Search for the cell housing the specified text and yield its [x, y] center coordinate. 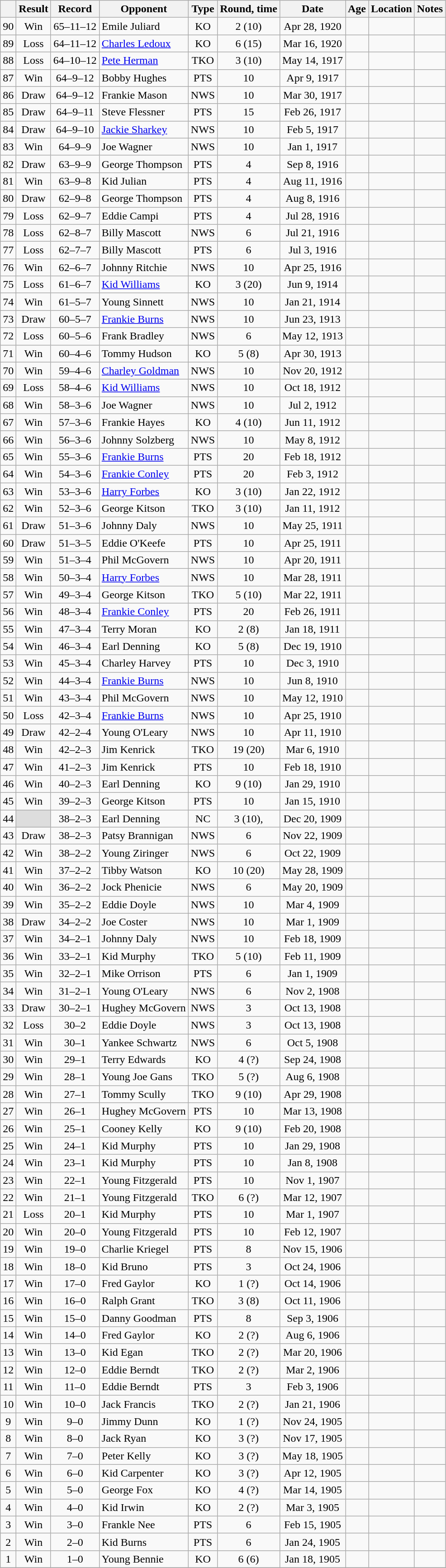
42 [8, 853]
Feb 18, 1912 [312, 457]
3 (20) [249, 285]
25 [8, 1146]
Mar 1, 1909 [312, 922]
52–3–6 [75, 509]
Record [75, 9]
83 [8, 147]
60–4–6 [75, 353]
Feb 18, 1910 [312, 767]
8–0 [75, 1439]
73 [8, 319]
47–3–4 [75, 629]
Feb 11, 1909 [312, 956]
49–3–4 [75, 595]
51 [8, 698]
Jan 8, 1908 [312, 1163]
Kid Burns [144, 1542]
Nov 17, 1905 [312, 1439]
49 [8, 732]
35 [8, 973]
Jan 1, 1909 [312, 973]
41 [8, 870]
62–8–7 [75, 233]
64–11–12 [75, 43]
Mike Orrison [144, 973]
86 [8, 95]
Feb 20, 1908 [312, 1129]
NC [203, 819]
63 [8, 491]
May 8, 1912 [312, 439]
Jun 23, 1913 [312, 319]
Aug 6, 1908 [312, 1077]
Nov 1, 1907 [312, 1180]
62–9–8 [75, 198]
57 [8, 595]
2 [8, 1542]
Johnny Ritchie [144, 267]
48–3–4 [75, 612]
55–3–6 [75, 457]
Jan 21, 1906 [312, 1404]
43–3–4 [75, 698]
57–3–6 [75, 422]
Age [357, 9]
Mar 1, 1907 [312, 1215]
32 [8, 1025]
Mar 30, 1917 [312, 95]
Feb 18, 1909 [312, 939]
42–2–3 [75, 749]
76 [8, 267]
46 [8, 784]
87 [8, 78]
19–0 [75, 1249]
59 [8, 560]
Apr 12, 1905 [312, 1473]
Apr 30, 1913 [312, 353]
54–3–6 [75, 474]
37–2–2 [75, 870]
Jan 18, 1905 [312, 1559]
Joe Coster [144, 922]
3 (8) [249, 1301]
58 [8, 577]
18–0 [75, 1266]
Date [312, 9]
40–2–3 [75, 784]
Jackie Sharkey [144, 129]
Mar 16, 1920 [312, 43]
22 [8, 1197]
9–0 [75, 1421]
Feb 3, 1912 [312, 474]
71 [8, 353]
62 [8, 509]
Apr 11, 1910 [312, 732]
61 [8, 526]
84 [8, 129]
3–0 [75, 1525]
64–9–10 [75, 129]
Mar 2, 1906 [312, 1370]
10 (20) [249, 870]
Jan 18, 1911 [312, 629]
Apr 28, 1920 [312, 26]
Nov 15, 1906 [312, 1249]
7–0 [75, 1456]
May 25, 1911 [312, 526]
Jack Ryan [144, 1439]
May 28, 1909 [312, 870]
18 [8, 1266]
Kid Egan [144, 1353]
53–3–6 [75, 491]
May 18, 1905 [312, 1456]
80 [8, 198]
Apr 25, 1911 [312, 543]
Oct 11, 1906 [312, 1301]
Feb 12, 1907 [312, 1232]
15–0 [75, 1318]
Yankee Schwartz [144, 1042]
64–10–12 [75, 61]
50–3–4 [75, 577]
Feb 26, 1911 [312, 612]
Jul 3, 1916 [312, 250]
Tommy Hudson [144, 353]
Round, time [249, 9]
25–1 [75, 1129]
30 [8, 1060]
Danny Goodman [144, 1318]
19 [8, 1249]
88 [8, 61]
65–11–12 [75, 26]
Frankie Mason [144, 95]
68 [8, 405]
4–0 [75, 1507]
Mar 4, 1909 [312, 905]
44–3–4 [75, 681]
29–1 [75, 1060]
79 [8, 216]
9 [8, 1421]
34 [8, 991]
29 [8, 1077]
Mar 28, 1911 [312, 577]
20–1 [75, 1215]
Young Ziringer [144, 853]
2–0 [75, 1542]
Jack Francis [144, 1404]
56 [8, 612]
Ralph Grant [144, 1301]
75 [8, 285]
Jan 29, 1910 [312, 784]
23–1 [75, 1163]
85 [8, 112]
Type [203, 9]
Mar 13, 1908 [312, 1111]
Nov 20, 1912 [312, 371]
30–2 [75, 1025]
55 [8, 629]
10–0 [75, 1404]
May 14, 1917 [312, 61]
7 [8, 1456]
Peter Kelly [144, 1456]
36–2–2 [75, 887]
51–3–6 [75, 526]
45–3–4 [75, 663]
Sep 24, 1908 [312, 1060]
5–0 [75, 1490]
Jan 15, 1910 [312, 801]
Eddie Campi [144, 216]
Steve Flessner [144, 112]
41–2–3 [75, 767]
64 [8, 474]
Emile Juliard [144, 26]
12–0 [75, 1370]
54 [8, 646]
78 [8, 233]
Kid Carpenter [144, 1473]
Bobby Hughes [144, 78]
30–1 [75, 1042]
1 [8, 1559]
Frank Bradley [144, 336]
65 [8, 457]
Kid Bruno [144, 1266]
13–0 [75, 1353]
Tommy Scully [144, 1094]
63–9–8 [75, 181]
21–1 [75, 1197]
26–1 [75, 1111]
24 [8, 1163]
31–2–1 [75, 991]
64–9–9 [75, 147]
Location [392, 9]
28 [8, 1094]
16 [8, 1301]
Mar 3, 1905 [312, 1507]
Jan 29, 1908 [312, 1146]
5 [8, 1490]
30–2–1 [75, 1008]
58–3–6 [75, 405]
60–5–6 [75, 336]
62–9–7 [75, 216]
Feb 26, 1917 [312, 112]
72 [8, 336]
Jan 24, 1905 [312, 1542]
13 [8, 1353]
Eddie O'Keefe [144, 543]
Cooney Kelly [144, 1129]
69 [8, 388]
6 (?) [249, 1197]
Young Sinnett [144, 302]
2 (10) [249, 26]
Apr 20, 1911 [312, 560]
Apr 29, 1908 [312, 1094]
6–0 [75, 1473]
77 [8, 250]
Apr 25, 1916 [312, 267]
26 [8, 1129]
Charley Goldman [144, 371]
21 [8, 1215]
Notes [430, 9]
Aug 11, 1916 [312, 181]
Dec 20, 1909 [312, 819]
Mar 6, 1910 [312, 749]
58–4–6 [75, 388]
46–3–4 [75, 646]
53 [8, 663]
Dec 19, 1910 [312, 646]
Frankie Hayes [144, 422]
Jul 28, 1916 [312, 216]
17 [8, 1283]
Jan 21, 1914 [312, 302]
66 [8, 439]
27–1 [75, 1094]
Mar 22, 1911 [312, 595]
23 [8, 1180]
19 (20) [249, 749]
George Fox [144, 1490]
42–3–4 [75, 715]
63–9–9 [75, 164]
45 [8, 801]
Johnny Solzberg [144, 439]
42–2–4 [75, 732]
Pete Herman [144, 61]
32–2–1 [75, 973]
May 12, 1913 [312, 336]
Mar 12, 1907 [312, 1197]
Charles Ledoux [144, 43]
Aug 8, 1916 [312, 198]
39 [8, 905]
17–0 [75, 1283]
Kid Irwin [144, 1507]
11 [8, 1387]
Mar 14, 1905 [312, 1490]
1–0 [75, 1559]
81 [8, 181]
Jan 22, 1912 [312, 491]
Jock Phenicie [144, 887]
Jul 21, 1916 [312, 233]
Patsy Brannigan [144, 836]
Sep 8, 1916 [312, 164]
24–1 [75, 1146]
Tibby Watson [144, 870]
60 [8, 543]
52 [8, 681]
Sep 3, 1906 [312, 1318]
Apr 9, 1917 [312, 78]
89 [8, 43]
Oct 22, 1909 [312, 853]
31 [8, 1042]
4 (10) [249, 422]
37 [8, 939]
60–5–7 [75, 319]
50 [8, 715]
Mar 20, 1906 [312, 1353]
74 [8, 302]
56–3–6 [75, 439]
3 (10), [249, 819]
May 20, 1909 [312, 887]
12 [8, 1370]
11–0 [75, 1387]
28–1 [75, 1077]
47 [8, 767]
Feb 5, 1917 [312, 129]
35–2–2 [75, 905]
Jimmy Dunn [144, 1421]
6 (6) [249, 1559]
2 (8) [249, 629]
Opponent [144, 9]
51–3–4 [75, 560]
43 [8, 836]
Feb 3, 1906 [312, 1387]
Feb 15, 1905 [312, 1525]
38 [8, 922]
Terry Edwards [144, 1060]
Oct 18, 1912 [312, 388]
38–2–2 [75, 853]
Young Bennie [144, 1559]
Terry Moran [144, 629]
Jun 9, 1914 [312, 285]
Nov 24, 1905 [312, 1421]
Jun 8, 1910 [312, 681]
34–2–1 [75, 939]
36 [8, 956]
34–2–2 [75, 922]
Aug 6, 1906 [312, 1335]
Jan 11, 1912 [312, 509]
May 12, 1910 [312, 698]
33–2–1 [75, 956]
Oct 14, 1906 [312, 1283]
Jul 2, 1912 [312, 405]
82 [8, 164]
64–9–11 [75, 112]
22–1 [75, 1180]
20–0 [75, 1232]
14–0 [75, 1335]
Oct 24, 1906 [312, 1266]
27 [8, 1111]
48 [8, 749]
70 [8, 371]
14 [8, 1335]
Oct 5, 1908 [312, 1042]
Nov 2, 1908 [312, 991]
6 (15) [249, 43]
Result [33, 9]
51–3–5 [75, 543]
Jan 1, 1917 [312, 147]
Young Joe Gans [144, 1077]
Nov 22, 1909 [312, 836]
40 [8, 887]
61–5–7 [75, 302]
Apr 25, 1910 [312, 715]
61–6–7 [75, 285]
Charlie Kriegel [144, 1249]
Kid Julian [144, 181]
67 [8, 422]
44 [8, 819]
90 [8, 26]
16–0 [75, 1301]
Frankle Nee [144, 1525]
Dec 3, 1910 [312, 663]
62–6–7 [75, 267]
Jun 11, 1912 [312, 422]
5 (?) [249, 1077]
62–7–7 [75, 250]
33 [8, 1008]
59–4–6 [75, 371]
39–2–3 [75, 801]
Charley Harvey [144, 663]
